Extract the (x, y) coordinate from the center of the cell holding the provided text.  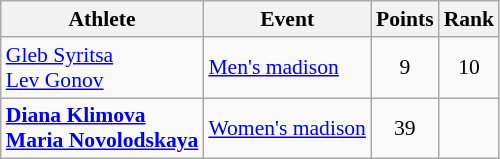
Points (405, 19)
Rank (470, 19)
Diana KlimovaMaria Novolodskaya (102, 128)
39 (405, 128)
9 (405, 68)
Women's madison (287, 128)
Athlete (102, 19)
Gleb SyritsaLev Gonov (102, 68)
10 (470, 68)
Men's madison (287, 68)
Event (287, 19)
